From the cell containing the given text, extract its center point as [X, Y] coordinate. 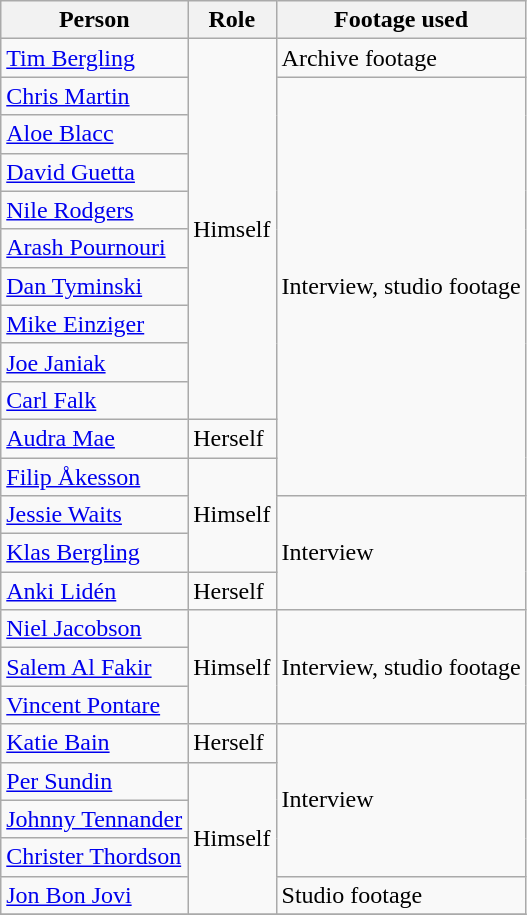
Footage used [401, 20]
Johnny Tennander [94, 819]
Klas Bergling [94, 553]
Aloe Blacc [94, 134]
Jon Bon Jovi [94, 895]
Dan Tyminski [94, 286]
Mike Einziger [94, 324]
Salem Al Fakir [94, 667]
Nile Rodgers [94, 210]
Studio footage [401, 895]
Jessie Waits [94, 515]
Archive footage [401, 58]
Chris Martin [94, 96]
Vincent Pontare [94, 705]
Role [232, 20]
Arash Pournouri [94, 248]
David Guetta [94, 172]
Per Sundin [94, 781]
Niel Jacobson [94, 629]
Filip Åkesson [94, 477]
Person [94, 20]
Anki Lidén [94, 591]
Carl Falk [94, 400]
Joe Janiak [94, 362]
Katie Bain [94, 743]
Christer Thordson [94, 857]
Audra Mae [94, 438]
Tim Bergling [94, 58]
